Extract the (X, Y) coordinate from the center of the cell holding the provided text.  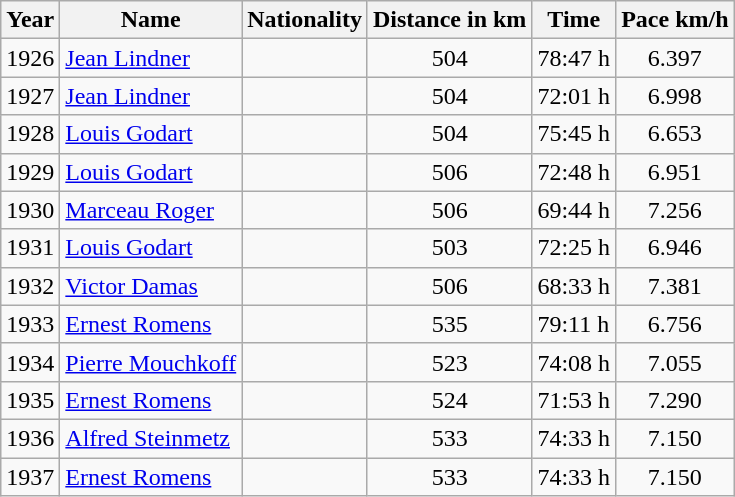
74:08 h (574, 362)
6.397 (675, 58)
1935 (30, 400)
Time (574, 20)
71:53 h (574, 400)
7.381 (675, 286)
7.290 (675, 400)
1927 (30, 96)
6.951 (675, 172)
1937 (30, 477)
72:48 h (574, 172)
Distance in km (449, 20)
1929 (30, 172)
1932 (30, 286)
6.653 (675, 134)
72:25 h (574, 248)
1926 (30, 58)
1930 (30, 210)
69:44 h (574, 210)
68:33 h (574, 286)
535 (449, 324)
1933 (30, 324)
1936 (30, 438)
Marceau Roger (151, 210)
524 (449, 400)
Victor Damas (151, 286)
6.998 (675, 96)
75:45 h (574, 134)
Alfred Steinmetz (151, 438)
Name (151, 20)
72:01 h (574, 96)
Year (30, 20)
79:11 h (574, 324)
7.055 (675, 362)
503 (449, 248)
6.946 (675, 248)
1934 (30, 362)
523 (449, 362)
1928 (30, 134)
Pierre Mouchkoff (151, 362)
78:47 h (574, 58)
Pace km/h (675, 20)
7.256 (675, 210)
1931 (30, 248)
Nationality (305, 20)
6.756 (675, 324)
